Identify which cell holds the provided text, then report its [X, Y] central coordinate. 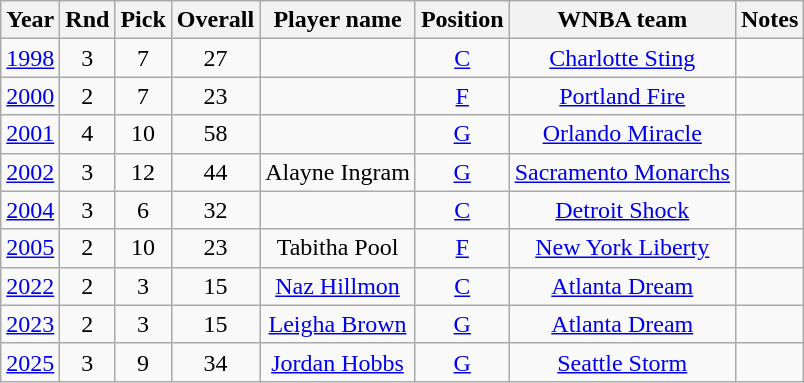
Orlando Miracle [622, 134]
Overall [215, 20]
2001 [30, 134]
2000 [30, 96]
2005 [30, 248]
Seattle Storm [622, 362]
Sacramento Monarchs [622, 172]
44 [215, 172]
1998 [30, 58]
6 [143, 210]
32 [215, 210]
WNBA team [622, 20]
Portland Fire [622, 96]
2002 [30, 172]
2023 [30, 324]
4 [88, 134]
12 [143, 172]
Jordan Hobbs [338, 362]
58 [215, 134]
Player name [338, 20]
Alayne Ingram [338, 172]
Charlotte Sting [622, 58]
Detroit Shock [622, 210]
Naz Hillmon [338, 286]
Rnd [88, 20]
Year [30, 20]
Notes [769, 20]
Pick [143, 20]
2004 [30, 210]
New York Liberty [622, 248]
Position [462, 20]
2022 [30, 286]
2025 [30, 362]
Tabitha Pool [338, 248]
Leigha Brown [338, 324]
9 [143, 362]
34 [215, 362]
27 [215, 58]
